Identify which cell holds the provided text, then report its [X, Y] central coordinate. 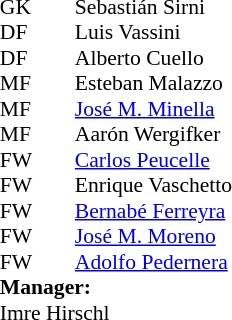
José M. Moreno [154, 237]
Alberto Cuello [154, 58]
Adolfo Pedernera [154, 262]
Manager: [116, 287]
Esteban Malazzo [154, 83]
Carlos Peucelle [154, 160]
Bernabé Ferreyra [154, 211]
José M. Minella [154, 109]
Luis Vassini [154, 33]
Aarón Wergifker [154, 135]
Enrique Vaschetto [154, 185]
